Scan for the cell matching the given text and deliver its (x, y) coordinate at center. 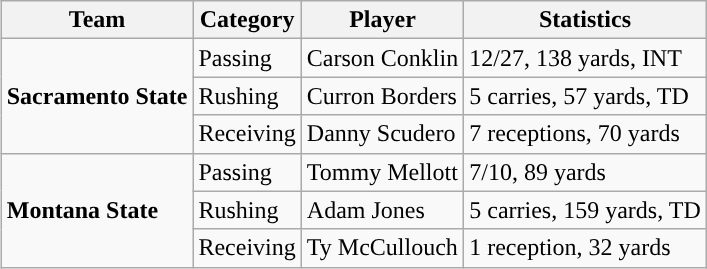
Montana State (97, 210)
Category (247, 20)
Statistics (586, 20)
Ty McCullouch (382, 248)
1 reception, 32 yards (586, 248)
Tommy Mellott (382, 172)
Curron Borders (382, 96)
Carson Conklin (382, 58)
5 carries, 159 yards, TD (586, 210)
Team (97, 20)
Danny Scudero (382, 134)
7/10, 89 yards (586, 172)
12/27, 138 yards, INT (586, 58)
Sacramento State (97, 96)
5 carries, 57 yards, TD (586, 96)
7 receptions, 70 yards (586, 134)
Adam Jones (382, 210)
Player (382, 20)
